Return the (x, y) coordinate for the center point of the cell that contains the specified text.  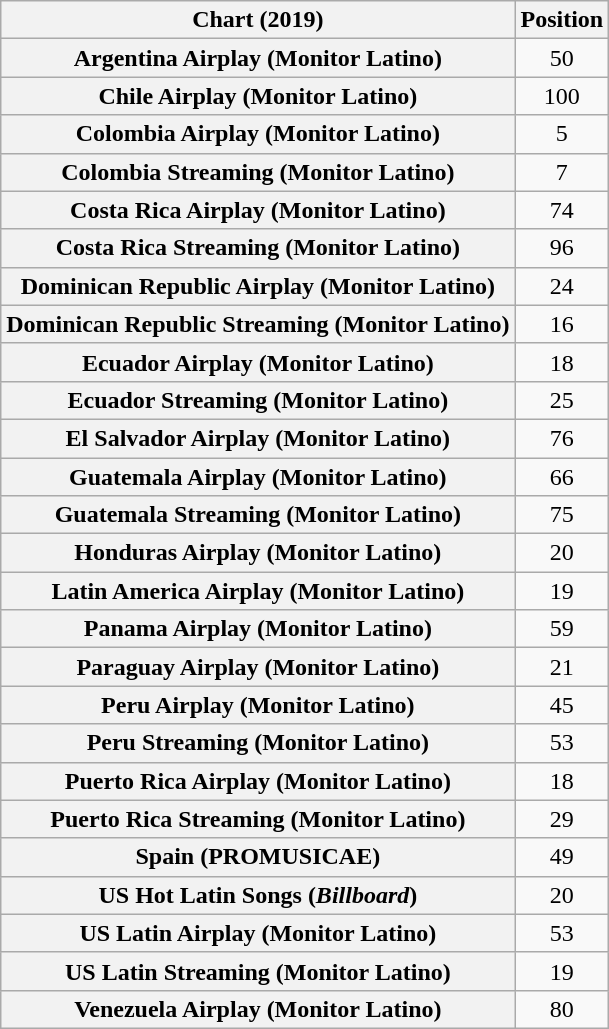
Honduras Airplay (Monitor Latino) (258, 553)
Colombia Streaming (Monitor Latino) (258, 172)
Chart (2019) (258, 20)
Spain (PROMUSICAE) (258, 857)
Costa Rica Streaming (Monitor Latino) (258, 248)
Costa Rica Airplay (Monitor Latino) (258, 210)
US Latin Airplay (Monitor Latino) (258, 933)
Puerto Rica Airplay (Monitor Latino) (258, 781)
El Salvador Airplay (Monitor Latino) (258, 438)
US Latin Streaming (Monitor Latino) (258, 971)
Colombia Airplay (Monitor Latino) (258, 134)
74 (562, 210)
US Hot Latin Songs (Billboard) (258, 895)
Dominican Republic Airplay (Monitor Latino) (258, 286)
Chile Airplay (Monitor Latino) (258, 96)
49 (562, 857)
Latin America Airplay (Monitor Latino) (258, 591)
50 (562, 58)
25 (562, 400)
66 (562, 477)
Peru Streaming (Monitor Latino) (258, 743)
45 (562, 705)
Ecuador Streaming (Monitor Latino) (258, 400)
24 (562, 286)
21 (562, 667)
16 (562, 324)
Peru Airplay (Monitor Latino) (258, 705)
Guatemala Streaming (Monitor Latino) (258, 515)
75 (562, 515)
Position (562, 20)
Argentina Airplay (Monitor Latino) (258, 58)
Paraguay Airplay (Monitor Latino) (258, 667)
Guatemala Airplay (Monitor Latino) (258, 477)
7 (562, 172)
Venezuela Airplay (Monitor Latino) (258, 1009)
59 (562, 629)
5 (562, 134)
Puerto Rica Streaming (Monitor Latino) (258, 819)
Dominican Republic Streaming (Monitor Latino) (258, 324)
Panama Airplay (Monitor Latino) (258, 629)
76 (562, 438)
80 (562, 1009)
100 (562, 96)
96 (562, 248)
Ecuador Airplay (Monitor Latino) (258, 362)
29 (562, 819)
